Return the [X, Y] coordinate for the center point of the cell that contains the specified text.  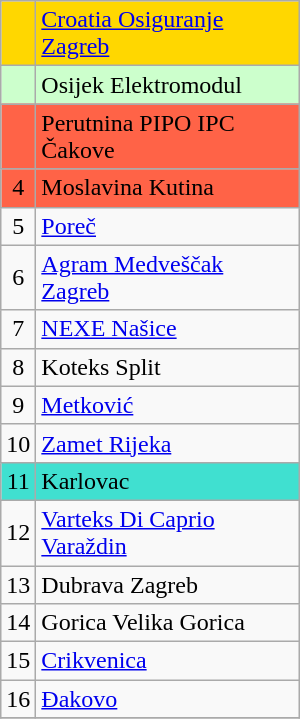
NEXE Našice [168, 329]
Metković [168, 405]
Varteks Di Caprio Varaždin [168, 532]
5 [18, 226]
9 [18, 405]
Đakovo [168, 699]
Agram Medveščak Zagreb [168, 278]
6 [18, 278]
16 [18, 699]
13 [18, 585]
10 [18, 443]
4 [18, 188]
11 [18, 481]
Poreč [168, 226]
7 [18, 329]
Gorica Velika Gorica [168, 623]
12 [18, 532]
Crikvenica [168, 661]
Moslavina Kutina [168, 188]
Osijek Elektromodul [168, 85]
Croatia Osiguranje Zagreb [168, 34]
Dubrava Zagreb [168, 585]
14 [18, 623]
Zamet Rijeka [168, 443]
15 [18, 661]
Karlovac [168, 481]
8 [18, 367]
Koteks Split [168, 367]
Perutnina PIPO IPC Čakove [168, 136]
